Determine the (X, Y) coordinate at the center of the cell enclosing the given text.  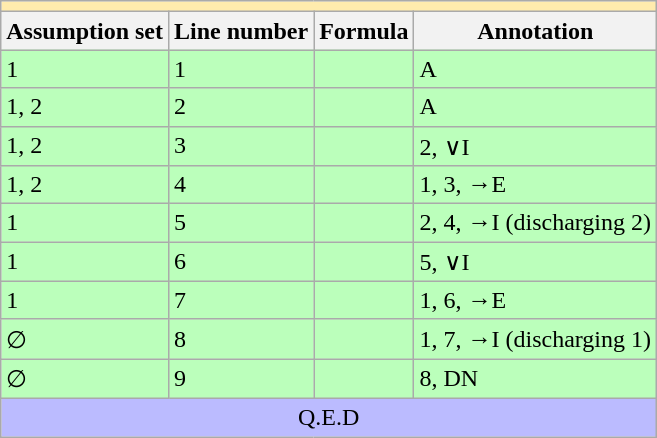
2 (242, 107)
1, 3, →E (536, 185)
Assumption set (85, 31)
1, 7, →I (discharging 1) (536, 339)
2, ∨I (536, 146)
3 (242, 146)
Annotation (536, 31)
Q.E.D (329, 417)
2, 4, →I (discharging 2) (536, 223)
8, DN (536, 379)
4 (242, 185)
7 (242, 300)
5 (242, 223)
Line number (242, 31)
9 (242, 379)
6 (242, 262)
Formula (364, 31)
5, ∨I (536, 262)
8 (242, 339)
1, 6, →E (536, 300)
